Locate the cell with the specified text and output its [X, Y] center coordinate. 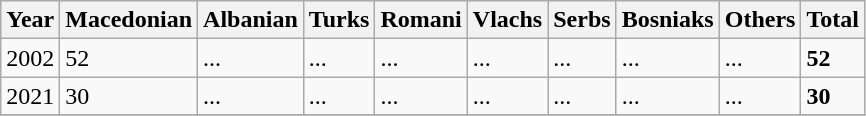
Albanian [251, 20]
Vlachs [507, 20]
Serbs [582, 20]
Turks [339, 20]
2021 [30, 96]
2002 [30, 58]
Total [833, 20]
Year [30, 20]
Macedonian [129, 20]
Romani [421, 20]
Bosniaks [668, 20]
Others [760, 20]
